Detect which cell encompasses the target text, then output its (x, y) center coordinate. 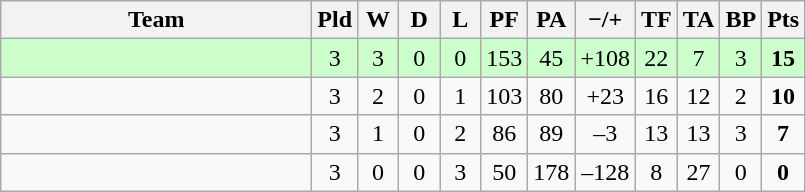
22 (656, 58)
80 (552, 96)
PA (552, 20)
89 (552, 134)
TA (698, 20)
PF (504, 20)
+23 (606, 96)
–128 (606, 172)
Pld (335, 20)
8 (656, 172)
12 (698, 96)
Pts (784, 20)
153 (504, 58)
+108 (606, 58)
103 (504, 96)
16 (656, 96)
L (460, 20)
178 (552, 172)
TF (656, 20)
10 (784, 96)
Team (156, 20)
86 (504, 134)
27 (698, 172)
45 (552, 58)
15 (784, 58)
W (378, 20)
D (420, 20)
BP (741, 20)
−/+ (606, 20)
50 (504, 172)
–3 (606, 134)
